Scan for the cell matching the given text and deliver its (X, Y) coordinate at center. 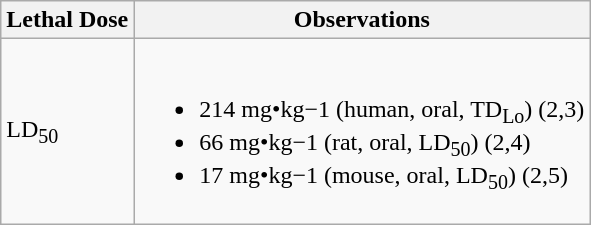
Lethal Dose (68, 20)
LD50 (68, 132)
214 mg•kg−1 (human, oral, TDLo) (2,3)66 mg•kg−1 (rat, oral, LD50) (2,4)17 mg•kg−1 (mouse, oral, LD50) (2,5) (362, 132)
Observations (362, 20)
